Find where the given text appears and provide that cell's center as [X, Y] coordinate. 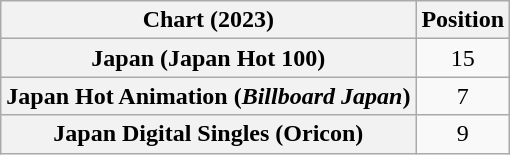
Japan Hot Animation (Billboard Japan) [208, 96]
Position [463, 20]
Japan (Japan Hot 100) [208, 58]
Chart (2023) [208, 20]
15 [463, 58]
Japan Digital Singles (Oricon) [208, 134]
9 [463, 134]
7 [463, 96]
